For the text-containing cell, return its midpoint in [X, Y] coordinate format. 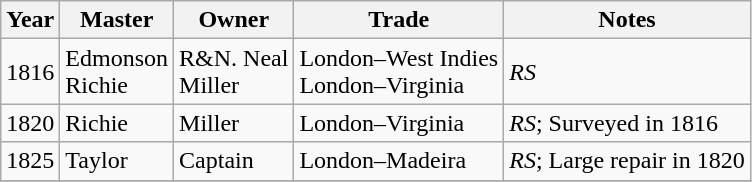
Richie [117, 123]
Miller [234, 123]
Year [30, 20]
1816 [30, 72]
Master [117, 20]
London–West IndiesLondon–Virginia [399, 72]
1825 [30, 161]
Captain [234, 161]
London–Madeira [399, 161]
RS; Surveyed in 1816 [628, 123]
R&N. NealMiller [234, 72]
RS [628, 72]
Trade [399, 20]
Notes [628, 20]
EdmonsonRichie [117, 72]
RS; Large repair in 1820 [628, 161]
Taylor [117, 161]
London–Virginia [399, 123]
1820 [30, 123]
Owner [234, 20]
